Identify which cell holds the provided text, then report its (X, Y) central coordinate. 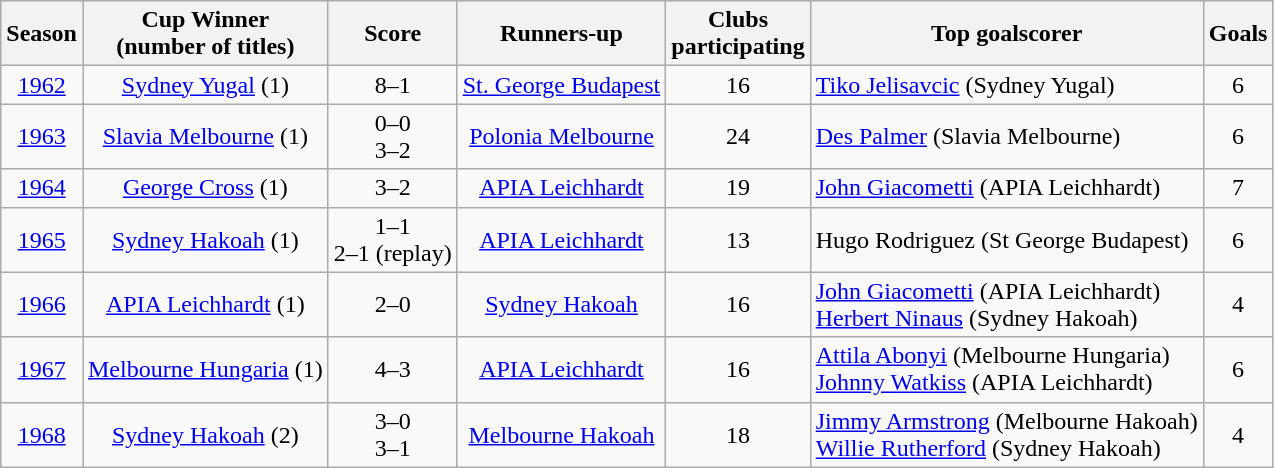
Clubsparticipating (738, 34)
Runners-up (562, 34)
18 (738, 434)
Sydney Hakoah (1) (205, 240)
1963 (42, 136)
2–0 (392, 304)
3–2 (392, 188)
4–3 (392, 370)
3–03–1 (392, 434)
Sydney Hakoah (562, 304)
1962 (42, 85)
Jimmy Armstrong (Melbourne Hakoah) Willie Rutherford (Sydney Hakoah) (1006, 434)
1966 (42, 304)
Score (392, 34)
Slavia Melbourne (1) (205, 136)
13 (738, 240)
Melbourne Hungaria (1) (205, 370)
Polonia Melbourne (562, 136)
John Giacometti (APIA Leichhardt) (1006, 188)
7 (1238, 188)
Melbourne Hakoah (562, 434)
0–03–2 (392, 136)
Tiko Jelisavcic (Sydney Yugal) (1006, 85)
Cup Winner(number of titles) (205, 34)
1967 (42, 370)
Hugo Rodriguez (St George Budapest) (1006, 240)
Top goalscorer (1006, 34)
John Giacometti (APIA Leichhardt) Herbert Ninaus (Sydney Hakoah) (1006, 304)
Season (42, 34)
1964 (42, 188)
24 (738, 136)
Sydney Yugal (1) (205, 85)
8–1 (392, 85)
Goals (1238, 34)
1–1 2–1 (replay) (392, 240)
George Cross (1) (205, 188)
1968 (42, 434)
1965 (42, 240)
19 (738, 188)
Sydney Hakoah (2) (205, 434)
APIA Leichhardt (1) (205, 304)
St. George Budapest (562, 85)
Attila Abonyi (Melbourne Hungaria) Johnny Watkiss (APIA Leichhardt) (1006, 370)
Des Palmer (Slavia Melbourne) (1006, 136)
